Determine the (X, Y) coordinate at the center of the cell enclosing the given text.  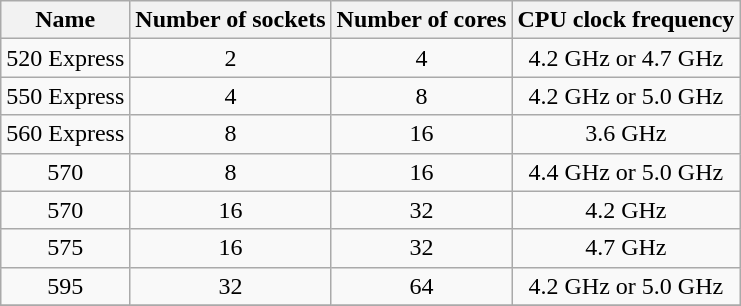
4.7 GHz (626, 248)
550 Express (66, 96)
4.4 GHz or 5.0 GHz (626, 172)
520 Express (66, 58)
CPU clock frequency (626, 20)
595 (66, 286)
4.2 GHz (626, 210)
2 (230, 58)
3.6 GHz (626, 134)
64 (422, 286)
Number of sockets (230, 20)
4.2 GHz or 4.7 GHz (626, 58)
560 Express (66, 134)
Name (66, 20)
575 (66, 248)
Number of cores (422, 20)
